From the cell containing the given text, extract its center point as [X, Y] coordinate. 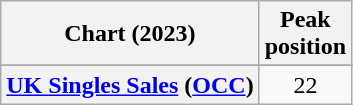
Peakposition [305, 34]
Chart (2023) [130, 34]
UK Singles Sales (OCC) [130, 85]
22 [305, 85]
